Find where the given text appears and provide that cell's center as (X, Y) coordinate. 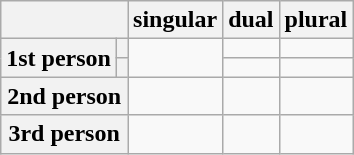
dual (251, 20)
plural (316, 20)
1st person (59, 58)
2nd person (64, 96)
singular (176, 20)
3rd person (64, 134)
